Search for the cell housing the specified text and yield its [X, Y] center coordinate. 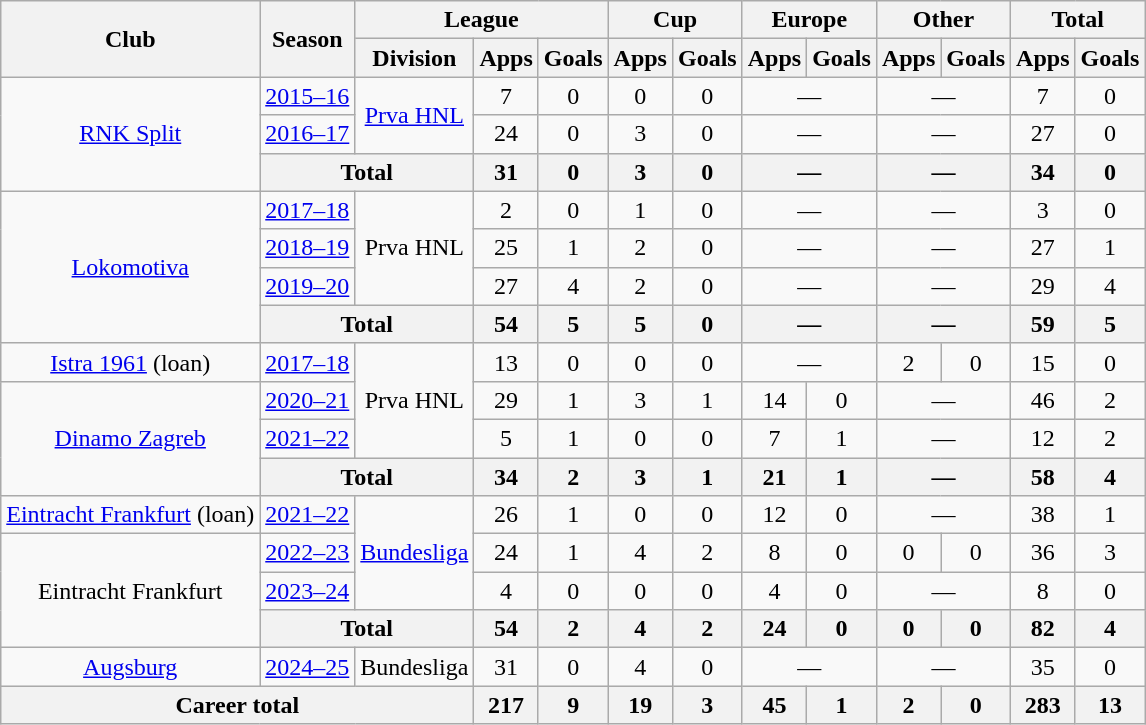
38 [1043, 515]
35 [1043, 667]
Eintracht Frankfurt (loan) [130, 515]
45 [774, 705]
RNK Split [130, 134]
Europe [809, 20]
19 [640, 705]
Division [414, 58]
82 [1043, 629]
59 [1043, 324]
2016–17 [308, 134]
League [482, 20]
2018–19 [308, 248]
Career total [238, 705]
2023–24 [308, 591]
Lokomotiva [130, 267]
2020–21 [308, 400]
58 [1043, 477]
15 [1043, 362]
36 [1043, 553]
2022–23 [308, 553]
283 [1043, 705]
217 [506, 705]
Cup [675, 20]
2024–25 [308, 667]
26 [506, 515]
Club [130, 39]
9 [573, 705]
Eintracht Frankfurt [130, 591]
Dinamo Zagreb [130, 438]
Augsburg [130, 667]
2015–16 [308, 96]
14 [774, 400]
Other [943, 20]
2019–20 [308, 286]
21 [774, 477]
46 [1043, 400]
Season [308, 39]
Istra 1961 (loan) [130, 362]
25 [506, 248]
